Determine the [x, y] coordinate at the center of the cell enclosing the given text.  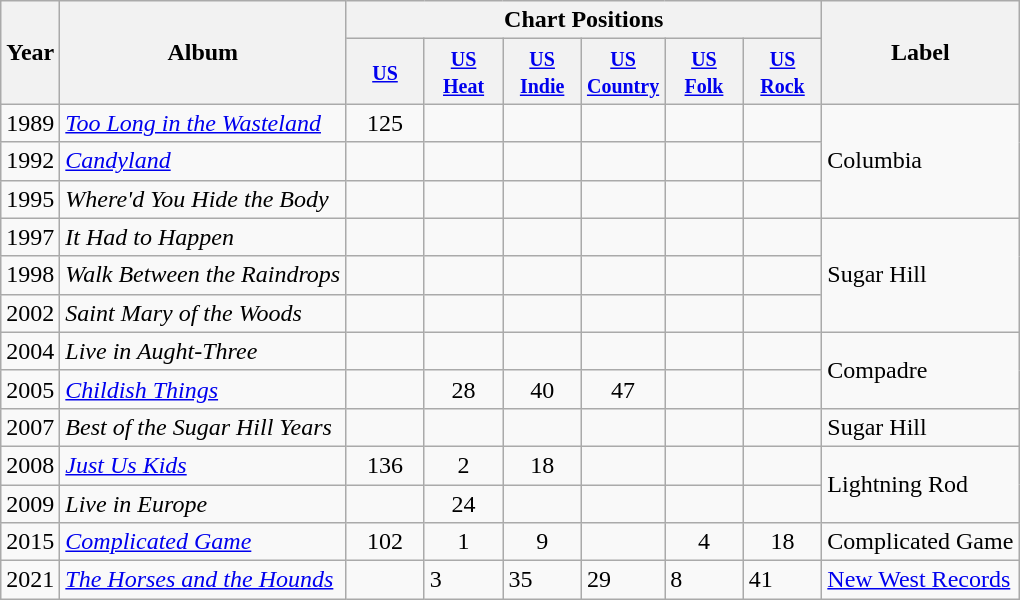
9 [542, 542]
29 [622, 580]
47 [622, 389]
Just Us Kids [203, 465]
Live in Aught-Three [203, 351]
24 [464, 503]
Walk Between the Raindrops [203, 275]
4 [704, 542]
28 [464, 389]
US Indie [542, 72]
1 [464, 542]
40 [542, 389]
Lightning Rod [920, 484]
US Folk [704, 72]
US Country [622, 72]
2002 [30, 313]
136 [386, 465]
Chart Positions [584, 20]
US Rock [782, 72]
Album [203, 52]
Saint Mary of the Woods [203, 313]
New West Records [920, 580]
Year [30, 52]
The Horses and the Hounds [203, 580]
Best of the Sugar Hill Years [203, 427]
1989 [30, 123]
US [386, 72]
8 [704, 580]
2007 [30, 427]
It Had to Happen [203, 237]
2008 [30, 465]
1995 [30, 199]
Candyland [203, 161]
Childish Things [203, 389]
1992 [30, 161]
Columbia [920, 161]
1997 [30, 237]
102 [386, 542]
3 [464, 580]
35 [542, 580]
Live in Europe [203, 503]
Label [920, 52]
Compadre [920, 370]
Where'd You Hide the Body [203, 199]
1998 [30, 275]
125 [386, 123]
2009 [30, 503]
2015 [30, 542]
2 [464, 465]
US Heat [464, 72]
Too Long in the Wasteland [203, 123]
2004 [30, 351]
2005 [30, 389]
41 [782, 580]
2021 [30, 580]
